Find where the given text appears and provide that cell's center as [x, y] coordinate. 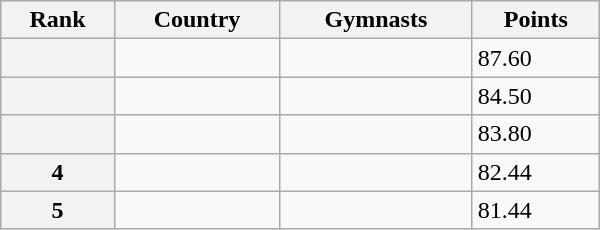
87.60 [536, 58]
81.44 [536, 210]
83.80 [536, 134]
Points [536, 20]
Rank [58, 20]
84.50 [536, 96]
82.44 [536, 172]
5 [58, 210]
Country [196, 20]
Gymnasts [376, 20]
4 [58, 172]
